Search for the cell housing the specified text and yield its (x, y) center coordinate. 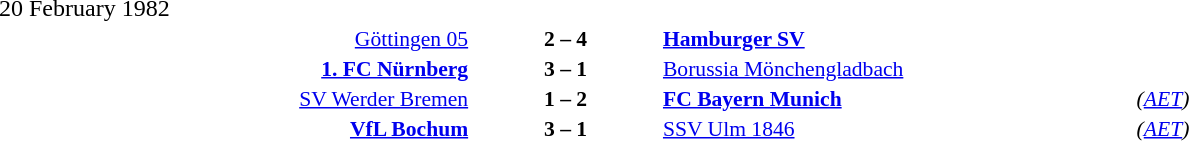
Hamburger SV (897, 38)
Borussia Mönchengladbach (897, 68)
FC Bayern Munich (897, 98)
1 – 2 (566, 98)
3 – 1 (566, 68)
2 – 4 (566, 38)
